Identify which cell holds the provided text, then report its (X, Y) central coordinate. 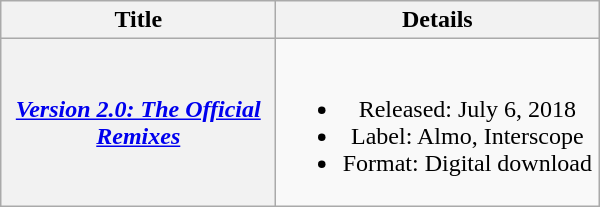
Details (438, 20)
Title (138, 20)
Version 2.0: The Official Remixes (138, 122)
Released: July 6, 2018Label: Almo, InterscopeFormat: Digital download (438, 122)
